From the cell containing the given text, extract its center point as (X, Y) coordinate. 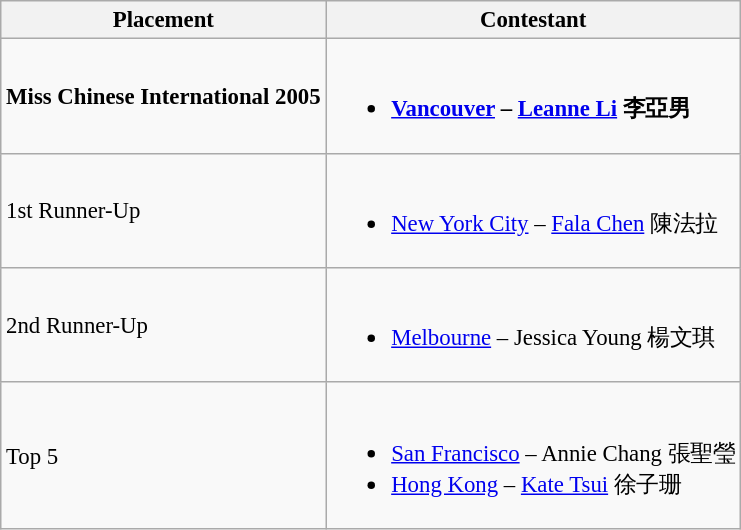
San Francisco – Annie Chang 張聖瑩Hong Kong – Kate Tsui 徐子珊 (534, 455)
Melbourne – Jessica Young 楊文琪 (534, 326)
Placement (164, 20)
1st Runner-Up (164, 210)
Top 5 (164, 455)
Miss Chinese International 2005 (164, 96)
2nd Runner-Up (164, 326)
Vancouver – Leanne Li 李亞男 (534, 96)
Contestant (534, 20)
New York City – Fala Chen 陳法拉 (534, 210)
